Return (x, y) of the center of cell containing provided text 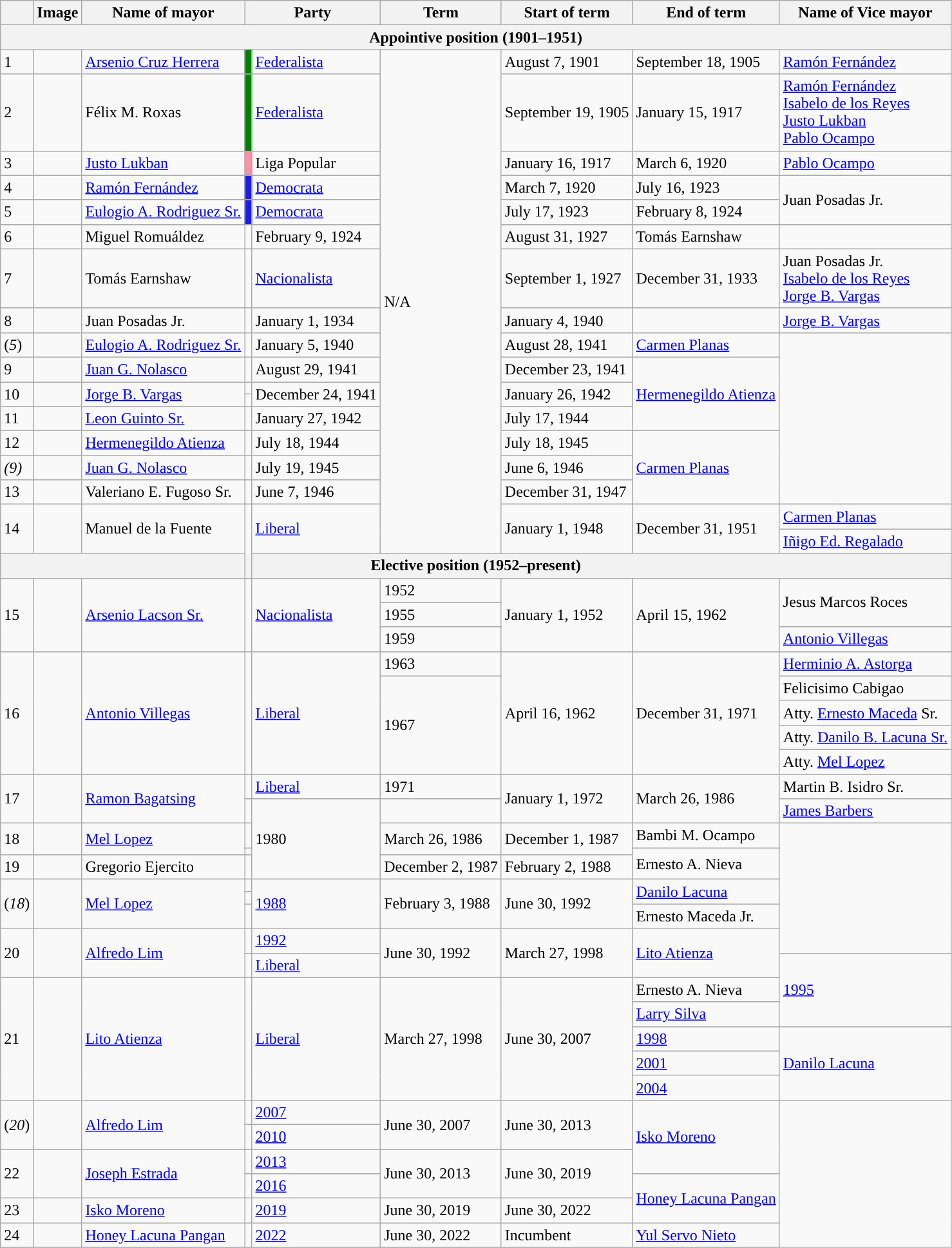
1995 (865, 990)
March 6, 1920 (706, 163)
December 2, 1987 (441, 867)
10 (17, 394)
September 19, 1905 (567, 112)
Incumbent (567, 1235)
12 (17, 443)
5 (17, 212)
Term (441, 13)
20 (17, 953)
2007 (316, 1112)
3 (17, 163)
8 (17, 320)
Bambi M. Ocampo (706, 836)
July 17, 1923 (567, 212)
James Barbers (865, 811)
18 (17, 839)
Larry Silva (706, 1014)
Juan Posadas Jr. Isabelo de los Reyes Jorge B. Vargas (865, 278)
1952 (441, 590)
Appointive position (1901–1951) (476, 37)
Pablo Ocampo (865, 163)
Atty. Danilo B. Lacuna Sr. (865, 737)
7 (17, 278)
Liga Popular (316, 163)
Leon Guinto Sr. (164, 419)
December 23, 1941 (567, 369)
2019 (316, 1211)
Atty. Mel Lopez (865, 762)
August 7, 1901 (567, 62)
January 26, 1942 (567, 394)
July 19, 1945 (316, 468)
Ramón Fernández Isabelo de los Reyes Justo Lukban Pablo Ocampo (865, 112)
23 (17, 1211)
August 29, 1941 (316, 369)
February 9, 1924 (316, 236)
September 1, 1927 (567, 278)
1988 (316, 904)
Elective position (1952–present) (476, 566)
September 18, 1905 (706, 62)
2010 (316, 1137)
(18) (17, 904)
6 (17, 236)
N/A (441, 302)
April 15, 1962 (706, 615)
December 31, 1971 (706, 713)
Ramon Bagatsing (164, 799)
January 27, 1942 (316, 419)
(20) (17, 1124)
December 31, 1947 (567, 492)
December 24, 1941 (316, 394)
June 6, 1946 (567, 468)
Party (313, 13)
Yul Servo Nieto (706, 1235)
2013 (316, 1162)
December 31, 1933 (706, 278)
2 (17, 112)
1 (17, 62)
1992 (316, 941)
Start of term (567, 13)
24 (17, 1235)
January 15, 1917 (706, 112)
December 31, 1951 (706, 529)
1955 (441, 615)
14 (17, 529)
August 28, 1941 (567, 345)
2001 (706, 1063)
15 (17, 615)
2004 (706, 1088)
2022 (316, 1235)
22 (17, 1174)
Ernesto Maceda Jr. (706, 916)
1963 (441, 664)
16 (17, 713)
December 1, 1987 (567, 839)
March 7, 1920 (567, 187)
Miguel Romuáldez (164, 236)
1980 (316, 839)
1998 (706, 1039)
January 4, 1940 (567, 320)
Name of Vice mayor (865, 13)
April 16, 1962 (567, 713)
End of term (706, 13)
January 1, 1952 (567, 615)
January 1, 1948 (567, 529)
February 8, 1924 (706, 212)
June 7, 1946 (316, 492)
January 1, 1934 (316, 320)
August 31, 1927 (567, 236)
July 16, 1923 (706, 187)
11 (17, 419)
1971 (441, 787)
Manuel de la Fuente (164, 529)
Iñigo Ed. Regalado (865, 541)
Justo Lukban (164, 163)
4 (17, 187)
July 17, 1944 (567, 419)
Valeriano E. Fugoso Sr. (164, 492)
19 (17, 867)
9 (17, 369)
Félix M. Roxas (164, 112)
Arsenio Lacson Sr. (164, 615)
(5) (17, 345)
13 (17, 492)
January 16, 1917 (567, 163)
Name of mayor (164, 13)
Arsenio Cruz Herrera (164, 62)
February 2, 1988 (567, 867)
Felicisimo Cabigao (865, 688)
Jesus Marcos Roces (865, 602)
February 3, 1988 (441, 904)
Herminio A. Astorga (865, 664)
2016 (316, 1186)
17 (17, 799)
1967 (441, 725)
July 18, 1944 (316, 443)
1959 (441, 639)
Martin B. Isidro Sr. (865, 787)
(9) (17, 468)
January 1, 1972 (567, 799)
Gregorio Ejercito (164, 867)
Image (58, 13)
Joseph Estrada (164, 1174)
Atty. Ernesto Maceda Sr. (865, 713)
January 5, 1940 (316, 345)
July 18, 1945 (567, 443)
21 (17, 1039)
